For the text-containing cell, return its midpoint in [x, y] coordinate format. 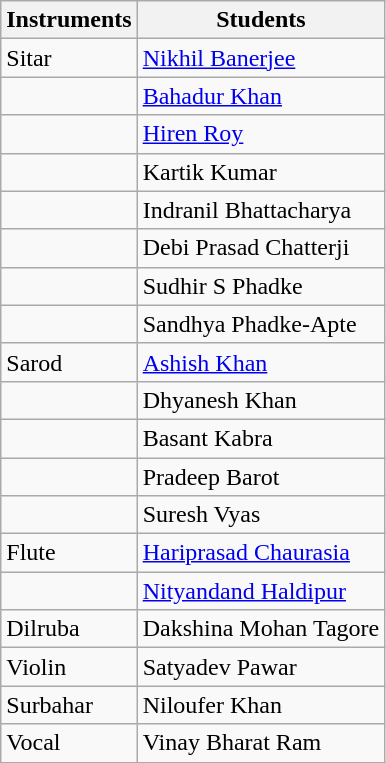
Hiren Roy [261, 134]
Suresh Vyas [261, 515]
Niloufer Khan [261, 705]
Instruments [69, 20]
Sandhya Phadke-Apte [261, 324]
Bahadur Khan [261, 96]
Nikhil Banerjee [261, 58]
Indranil Bhattacharya [261, 210]
Kartik Kumar [261, 172]
Basant Kabra [261, 438]
Dakshina Mohan Tagore [261, 629]
Sitar [69, 58]
Violin [69, 667]
Dilruba [69, 629]
Flute [69, 553]
Vinay Bharat Ram [261, 743]
Sudhir S Phadke [261, 286]
Hariprasad Chaurasia [261, 553]
Debi Prasad Chatterji [261, 248]
Nityandand Haldipur [261, 591]
Dhyanesh Khan [261, 400]
Vocal [69, 743]
Pradeep Barot [261, 477]
Satyadev Pawar [261, 667]
Sarod [69, 362]
Surbahar [69, 705]
Ashish Khan [261, 362]
Students [261, 20]
